Extract the [X, Y] coordinate from the center of the cell holding the provided text.  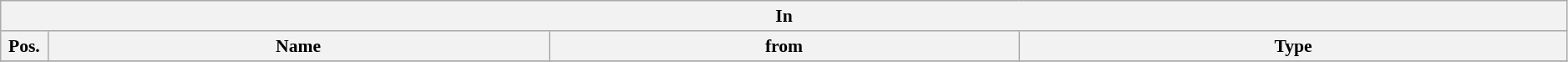
Name [298, 46]
Type [1293, 46]
Pos. [24, 46]
from [784, 46]
In [784, 16]
